Find where the given text appears and provide that cell's center as [X, Y] coordinate. 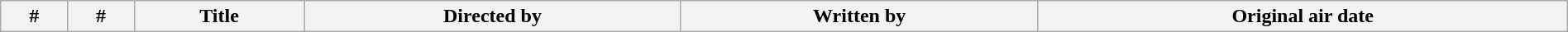
Title [218, 16]
Directed by [493, 16]
Original air date [1303, 16]
Written by [859, 16]
